Capture the cell that displays the provided text and extract its [X, Y] central coordinate. 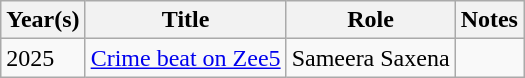
Sameera Saxena [370, 58]
Crime beat on Zee5 [186, 58]
2025 [43, 58]
Role [370, 20]
Year(s) [43, 20]
Notes [489, 20]
Title [186, 20]
